Capture the cell that displays the provided text and extract its (x, y) central coordinate. 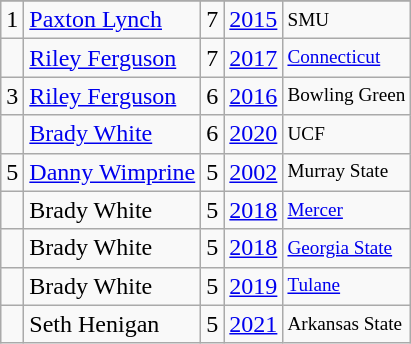
Danny Wimprine (112, 172)
Mercer (346, 210)
Murray State (346, 172)
Arkansas State (346, 324)
Seth Henigan (112, 324)
Bowling Green (346, 96)
2017 (254, 58)
1 (12, 20)
2016 (254, 96)
2020 (254, 134)
Tulane (346, 286)
Paxton Lynch (112, 20)
2002 (254, 172)
2019 (254, 286)
Connecticut (346, 58)
3 (12, 96)
Georgia State (346, 248)
2021 (254, 324)
2015 (254, 20)
SMU (346, 20)
UCF (346, 134)
